Identify which cell holds the provided text, then report its (x, y) central coordinate. 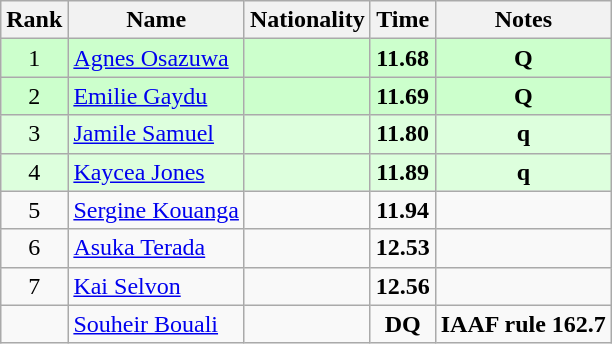
2 (34, 96)
Kai Selvon (156, 286)
Notes (523, 20)
1 (34, 58)
12.56 (402, 286)
Souheir Bouali (156, 324)
11.80 (402, 134)
12.53 (402, 248)
11.69 (402, 96)
Emilie Gaydu (156, 96)
3 (34, 134)
5 (34, 210)
Asuka Terada (156, 248)
Sergine Kouanga (156, 210)
IAAF rule 162.7 (523, 324)
Agnes Osazuwa (156, 58)
6 (34, 248)
11.68 (402, 58)
DQ (402, 324)
Rank (34, 20)
11.94 (402, 210)
Kaycea Jones (156, 172)
11.89 (402, 172)
Time (402, 20)
Name (156, 20)
Nationality (307, 20)
Jamile Samuel (156, 134)
4 (34, 172)
7 (34, 286)
